Search for the cell housing the specified text and yield its [X, Y] center coordinate. 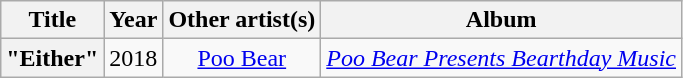
"Either" [52, 58]
Poo Bear [242, 58]
Title [52, 20]
2018 [134, 58]
Year [134, 20]
Other artist(s) [242, 20]
Album [502, 20]
Poo Bear Presents Bearthday Music [502, 58]
